Return the [X, Y] coordinate for the center point of the cell that contains the specified text.  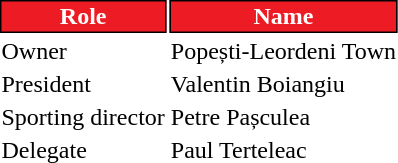
Valentin Boiangiu [283, 84]
Owner [83, 51]
Popești-Leordeni Town [283, 51]
Name [283, 16]
Petre Pașculea [283, 117]
Role [83, 16]
President [83, 84]
Sporting director [83, 117]
